Identify which cell holds the provided text, then report its (X, Y) central coordinate. 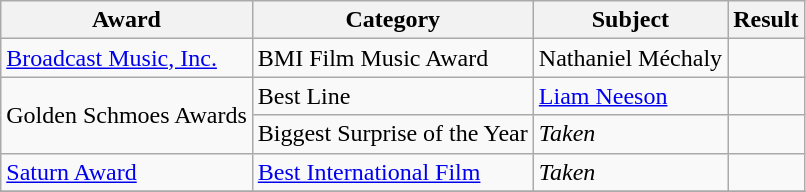
Saturn Award (127, 172)
Best International Film (392, 172)
BMI Film Music Award (392, 58)
Subject (630, 20)
Result (766, 20)
Golden Schmoes Awards (127, 115)
Liam Neeson (630, 96)
Category (392, 20)
Award (127, 20)
Broadcast Music, Inc. (127, 58)
Best Line (392, 96)
Biggest Surprise of the Year (392, 134)
Nathaniel Méchaly (630, 58)
